Search for the cell housing the specified text and yield its (X, Y) center coordinate. 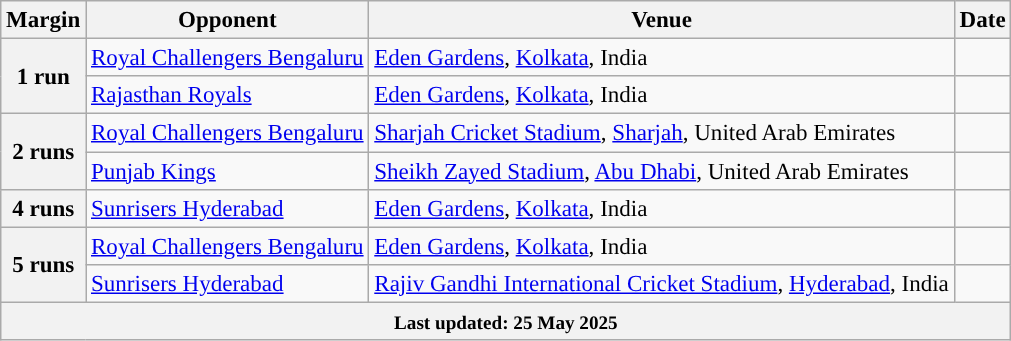
Sharjah Cricket Stadium, Sharjah, United Arab Emirates (662, 133)
Punjab Kings (228, 171)
Date (982, 20)
4 runs (44, 209)
Sheikh Zayed Stadium, Abu Dhabi, United Arab Emirates (662, 171)
Rajiv Gandhi International Cricket Stadium, Hyderabad, India (662, 284)
5 runs (44, 264)
2 runs (44, 152)
Rajasthan Royals (228, 95)
Venue (662, 20)
Last updated: 25 May 2025 (506, 322)
Margin (44, 20)
1 run (44, 76)
Opponent (228, 20)
